Find where the given text appears and provide that cell's center as (X, Y) coordinate. 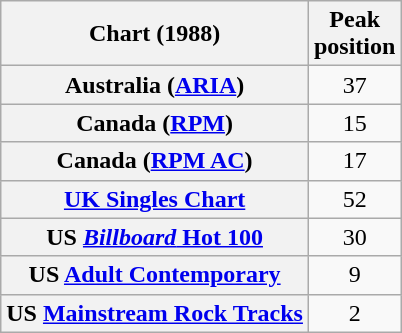
52 (354, 199)
US Billboard Hot 100 (155, 237)
UK Singles Chart (155, 199)
US Adult Contemporary (155, 275)
Chart (1988) (155, 34)
Peakposition (354, 34)
17 (354, 161)
2 (354, 313)
Canada (RPM) (155, 123)
9 (354, 275)
Australia (ARIA) (155, 85)
37 (354, 85)
30 (354, 237)
US Mainstream Rock Tracks (155, 313)
Canada (RPM AC) (155, 161)
15 (354, 123)
